Provide the [x, y] coordinate of the cell's center where the given text is located.  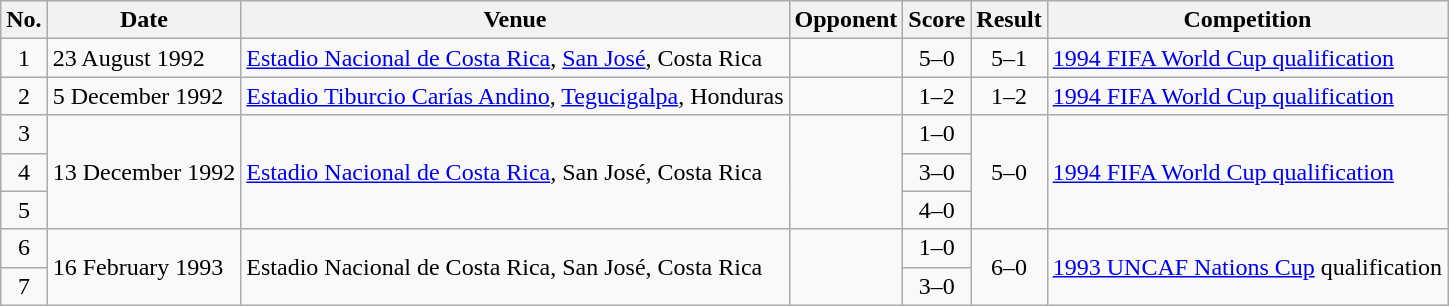
Estadio Tiburcio Carías Andino, Tegucigalpa, Honduras [515, 96]
Date [144, 20]
4–0 [937, 210]
5 December 1992 [144, 96]
16 February 1993 [144, 267]
6–0 [1009, 267]
13 December 1992 [144, 172]
5 [24, 210]
No. [24, 20]
Result [1009, 20]
23 August 1992 [144, 58]
3 [24, 134]
Score [937, 20]
Opponent [846, 20]
1993 UNCAF Nations Cup qualification [1247, 267]
1 [24, 58]
Competition [1247, 20]
Venue [515, 20]
7 [24, 286]
4 [24, 172]
5–1 [1009, 58]
6 [24, 248]
2 [24, 96]
